Return the [x, y] coordinate for the center point of the cell that contains the specified text.  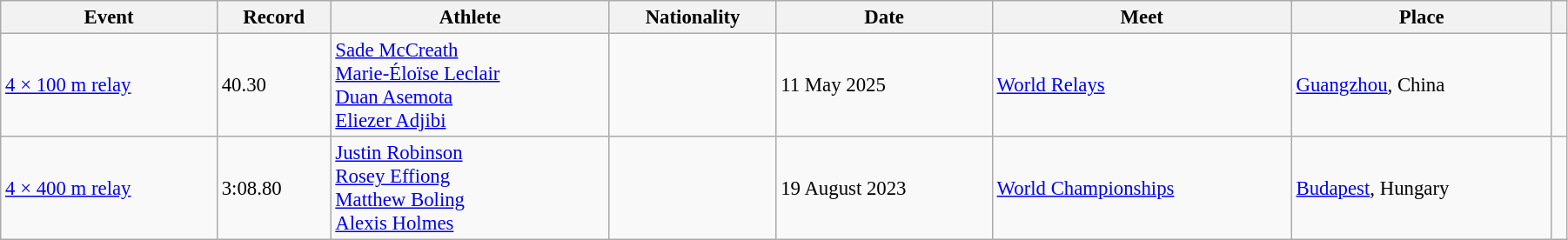
Budapest, Hungary [1422, 188]
Nationality [693, 17]
Event [110, 17]
Guangzhou, China [1422, 85]
Meet [1142, 17]
11 May 2025 [884, 85]
4 × 100 m relay [110, 85]
19 August 2023 [884, 188]
World Championships [1142, 188]
Record [273, 17]
4 × 400 m relay [110, 188]
Sade McCreathMarie-Éloïse LeclairDuan AsemotaEliezer Adjibi [470, 85]
World Relays [1142, 85]
Justin RobinsonRosey EffiongMatthew BolingAlexis Holmes [470, 188]
Date [884, 17]
Place [1422, 17]
40.30 [273, 85]
3:08.80 [273, 188]
Athlete [470, 17]
